Return the [x, y] coordinate for the center point of the cell that contains the specified text.  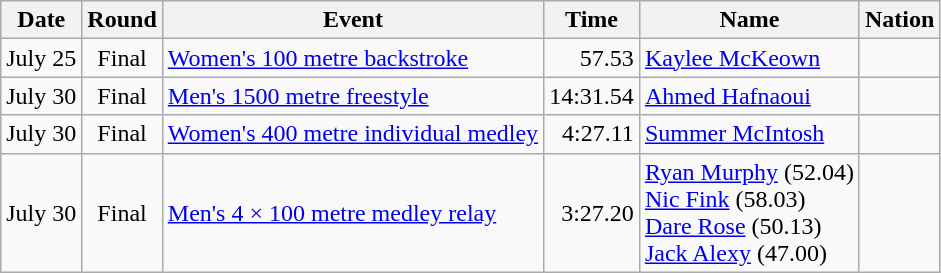
3:27.20 [592, 212]
Women's 400 metre individual medley [352, 134]
57.53 [592, 58]
4:27.11 [592, 134]
Men's 1500 metre freestyle [352, 96]
Nation [899, 20]
Kaylee McKeown [749, 58]
Ryan Murphy (52.04) Nic Fink (58.03) Dare Rose (50.13) Jack Alexy (47.00) [749, 212]
Men's 4 × 100 metre medley relay [352, 212]
Name [749, 20]
14:31.54 [592, 96]
Time [592, 20]
Summer McIntosh [749, 134]
Round [122, 20]
Date [42, 20]
Women's 100 metre backstroke [352, 58]
Ahmed Hafnaoui [749, 96]
July 25 [42, 58]
Event [352, 20]
